Return (x, y) of the center of cell containing provided text 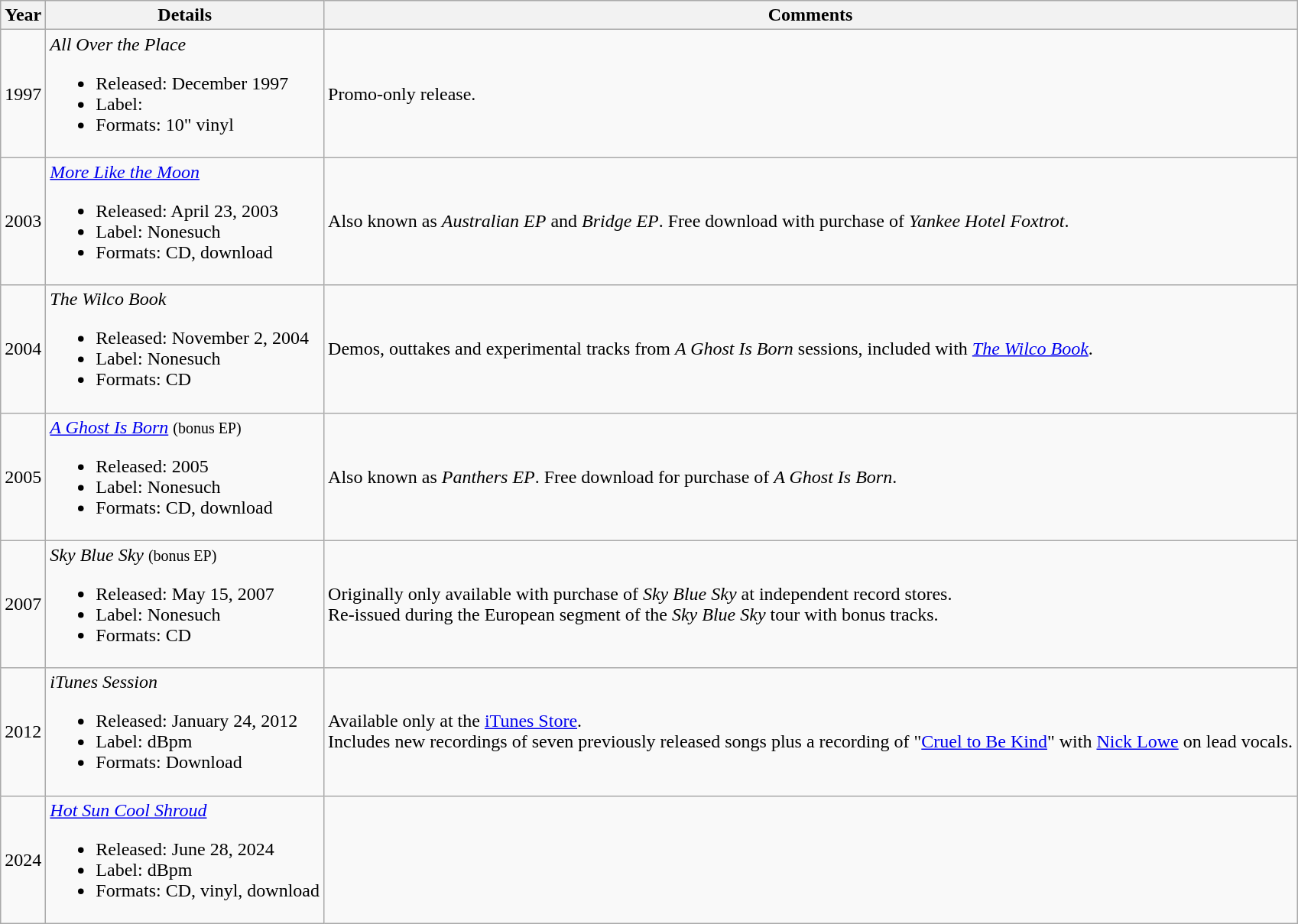
Demos, outtakes and experimental tracks from A Ghost Is Born sessions, included with The Wilco Book. (810, 349)
Also known as Panthers EP. Free download for purchase of A Ghost Is Born. (810, 477)
2004 (23, 349)
Comments (810, 15)
iTunes SessionReleased: January 24, 2012Label: dBpmFormats: Download (185, 732)
2012 (23, 732)
A Ghost Is Born (bonus EP)Released: 2005Label: NonesuchFormats: CD, download (185, 477)
Year (23, 15)
Promo-only release. (810, 93)
1997 (23, 93)
The Wilco BookReleased: November 2, 2004Label: NonesuchFormats: CD (185, 349)
2005 (23, 477)
2003 (23, 222)
Details (185, 15)
Sky Blue Sky (bonus EP)Released: May 15, 2007Label: NonesuchFormats: CD (185, 604)
Hot Sun Cool ShroudReleased: June 28, 2024Label: dBpmFormats: CD, vinyl, download (185, 859)
2024 (23, 859)
All Over the PlaceReleased: December 1997Label:Formats: 10" vinyl (185, 93)
Also known as Australian EP and Bridge EP. Free download with purchase of Yankee Hotel Foxtrot. (810, 222)
2007 (23, 604)
More Like the MoonReleased: April 23, 2003Label: NonesuchFormats: CD, download (185, 222)
